Return (X, Y) of the center of cell containing provided text 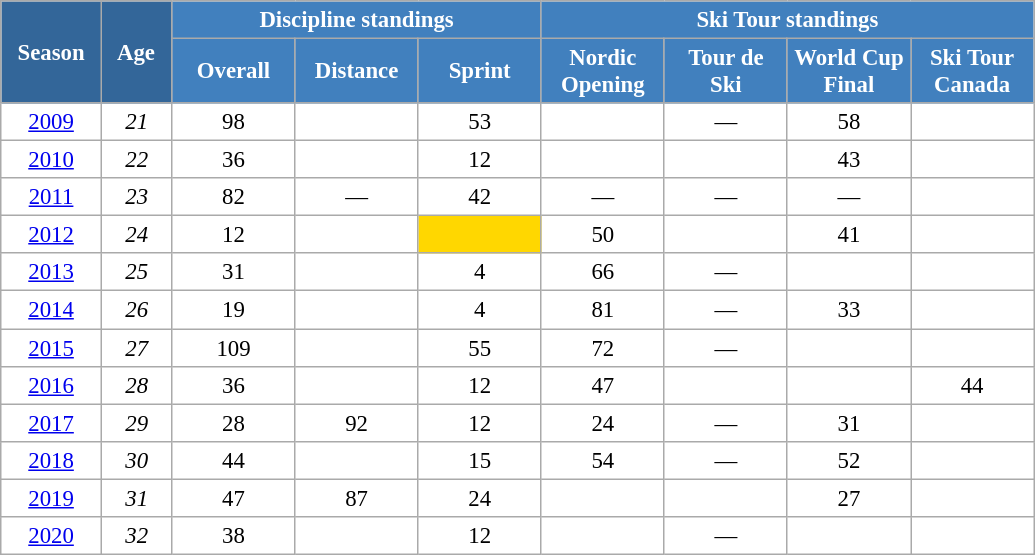
81 (602, 310)
54 (602, 460)
26 (136, 310)
33 (848, 310)
72 (602, 348)
2010 (52, 160)
98 (234, 122)
50 (602, 235)
Tour deSki (726, 72)
38 (234, 536)
Ski Tour standings (787, 20)
2020 (52, 536)
Season (52, 52)
NordicOpening (602, 72)
2009 (52, 122)
2018 (52, 460)
Overall (234, 72)
Ski TourCanada (972, 72)
41 (848, 235)
2016 (52, 385)
Discipline standings (356, 20)
2011 (52, 197)
25 (136, 273)
66 (602, 273)
42 (480, 197)
21 (136, 122)
2013 (52, 273)
55 (480, 348)
92 (356, 423)
2019 (52, 498)
2014 (52, 310)
2017 (52, 423)
30 (136, 460)
29 (136, 423)
23 (136, 197)
32 (136, 536)
82 (234, 197)
52 (848, 460)
43 (848, 160)
Sprint (480, 72)
15 (480, 460)
Distance (356, 72)
2015 (52, 348)
19 (234, 310)
109 (234, 348)
Age (136, 52)
53 (480, 122)
22 (136, 160)
World CupFinal (848, 72)
87 (356, 498)
58 (848, 122)
2012 (52, 235)
